Determine the [x, y] coordinate at the center of the cell enclosing the given text.  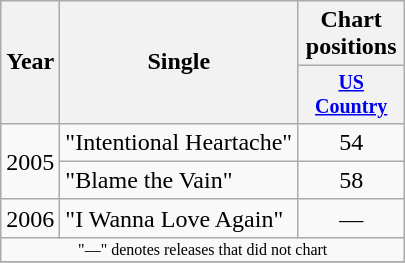
— [352, 218]
Single [179, 62]
2005 [30, 161]
"Intentional Heartache" [179, 142]
54 [352, 142]
Year [30, 62]
US Country [352, 94]
"—" denotes releases that did not chart [203, 249]
Chart positions [352, 34]
58 [352, 180]
"Blame the Vain" [179, 180]
2006 [30, 218]
"I Wanna Love Again" [179, 218]
